Capture the cell that displays the provided text and extract its [X, Y] central coordinate. 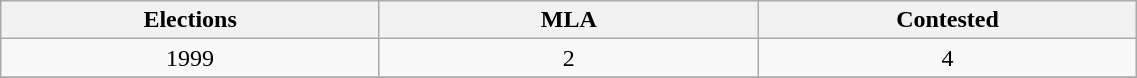
2 [568, 58]
MLA [568, 20]
Elections [190, 20]
Contested [948, 20]
1999 [190, 58]
4 [948, 58]
